Determine the (x, y) coordinate at the center of the cell enclosing the given text.  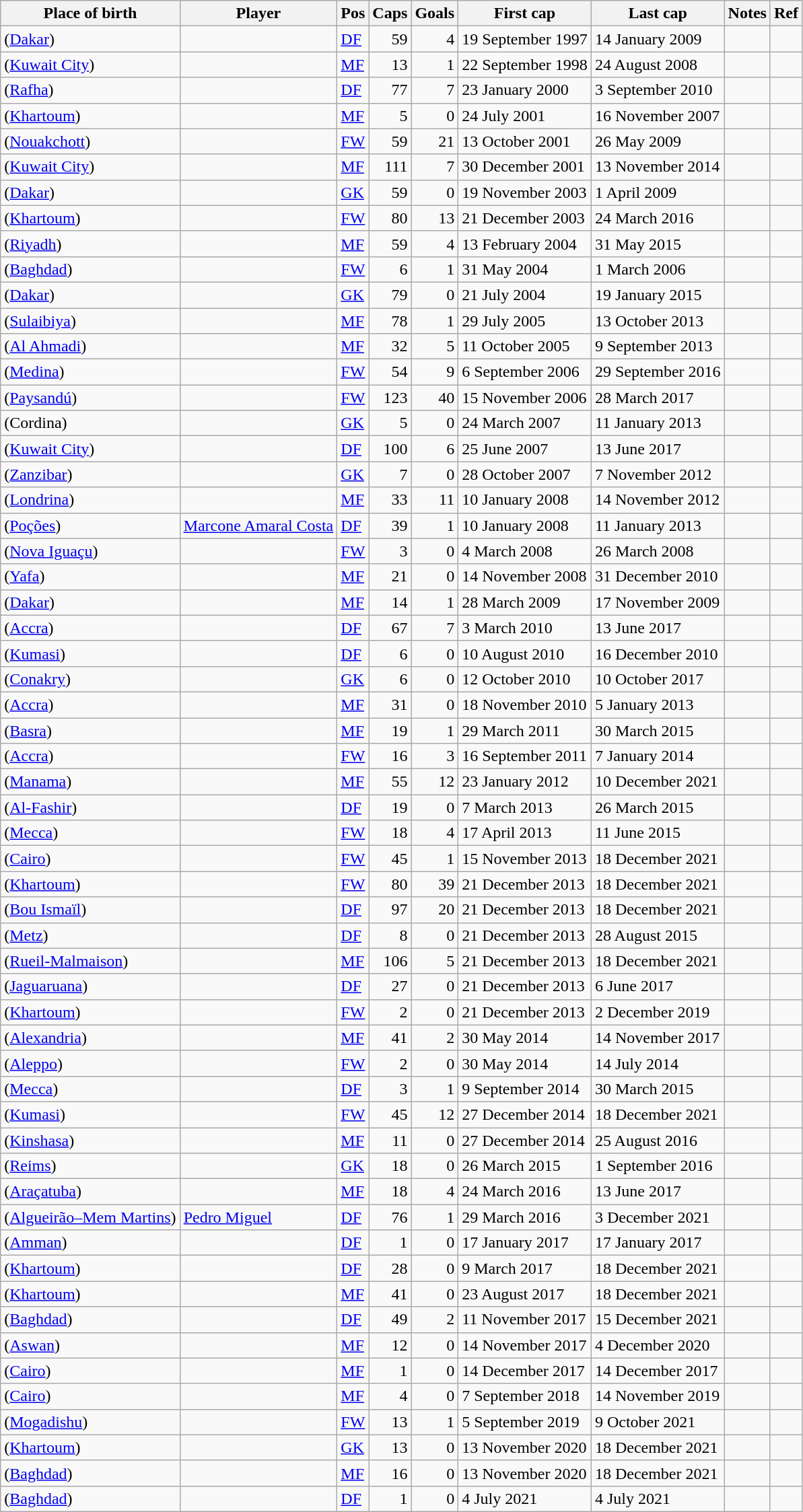
11 October 2005 (525, 347)
55 (390, 782)
111 (390, 167)
67 (390, 628)
100 (390, 449)
(Aleppo) (90, 1063)
21 July 2004 (525, 295)
(Al Ahmadi) (90, 347)
13 October 2013 (658, 321)
(Zanzibar) (90, 474)
(Poções) (90, 526)
3 December 2021 (658, 1217)
(Amman) (90, 1243)
54 (390, 372)
19 January 2015 (658, 295)
9 October 2021 (658, 1422)
(Rueil-Malmaison) (90, 961)
7 November 2012 (658, 474)
(Medina) (90, 372)
20 (435, 910)
(Conakry) (90, 679)
(Al-Fashir) (90, 807)
24 August 2008 (658, 65)
9 March 2017 (525, 1268)
16 November 2007 (658, 116)
2 December 2019 (658, 1012)
(Cordina) (90, 423)
(Nova Iguaçu) (90, 551)
24 July 2001 (525, 116)
10 August 2010 (525, 653)
Player (258, 13)
79 (390, 295)
5 January 2013 (658, 705)
(Kinshasa) (90, 1141)
7 March 2013 (525, 807)
13 February 2004 (525, 244)
(Mogadishu) (90, 1422)
6 June 2017 (658, 986)
28 March 2009 (525, 602)
23 January 2000 (525, 90)
(Rafha) (90, 90)
(Aswan) (90, 1345)
31 December 2010 (658, 577)
14 July 2014 (658, 1063)
(Londrina) (90, 500)
15 November 2013 (525, 859)
17 November 2009 (658, 602)
14 November 2008 (525, 577)
29 July 2005 (525, 321)
28 March 2017 (658, 398)
Pos (353, 13)
106 (390, 961)
25 June 2007 (525, 449)
9 September 2014 (525, 1089)
7 January 2014 (658, 756)
Goals (435, 13)
Place of birth (90, 13)
10 October 2017 (658, 679)
12 October 2010 (525, 679)
19 November 2003 (525, 192)
10 December 2021 (658, 782)
Ref (786, 13)
29 March 2016 (525, 1217)
(Basra) (90, 730)
Notes (747, 13)
(Araçatuba) (90, 1192)
97 (390, 910)
8 (390, 935)
1 September 2016 (658, 1166)
29 March 2011 (525, 730)
(Reims) (90, 1166)
14 November 2012 (658, 500)
23 January 2012 (525, 782)
23 August 2017 (525, 1294)
32 (390, 347)
(Paysandú) (90, 398)
27 (390, 986)
(Algueirão–Mem Martins) (90, 1217)
(Metz) (90, 935)
(Riyadh) (90, 244)
Last cap (658, 13)
31 May 2015 (658, 244)
15 November 2006 (525, 398)
3 March 2010 (525, 628)
(Yafa) (90, 577)
14 November 2019 (658, 1396)
26 May 2009 (658, 141)
123 (390, 398)
19 September 1997 (525, 39)
25 August 2016 (658, 1141)
1 March 2006 (658, 269)
First cap (525, 13)
15 December 2021 (658, 1320)
(Sulaibiya) (90, 321)
76 (390, 1217)
4 March 2008 (525, 551)
5 September 2019 (525, 1422)
77 (390, 90)
78 (390, 321)
28 October 2007 (525, 474)
26 March 2008 (658, 551)
11 June 2015 (658, 833)
40 (435, 398)
(Jaguaruana) (90, 986)
3 September 2010 (658, 90)
30 December 2001 (525, 167)
16 December 2010 (658, 653)
28 August 2015 (658, 935)
6 September 2006 (525, 372)
14 January 2009 (658, 39)
18 November 2010 (525, 705)
13 October 2001 (525, 141)
4 December 2020 (658, 1345)
7 September 2018 (525, 1396)
16 September 2011 (525, 756)
(Nouakchott) (90, 141)
28 (390, 1268)
Pedro Miguel (258, 1217)
11 November 2017 (525, 1320)
17 April 2013 (525, 833)
49 (390, 1320)
14 (390, 602)
9 September 2013 (658, 347)
Caps (390, 13)
13 November 2014 (658, 167)
29 September 2016 (658, 372)
1 April 2009 (658, 192)
(Bou Ismaïl) (90, 910)
9 (435, 372)
21 December 2003 (525, 218)
31 May 2004 (525, 269)
33 (390, 500)
Marcone Amaral Costa (258, 526)
24 March 2007 (525, 423)
(Alexandria) (90, 1038)
31 (390, 705)
22 September 1998 (525, 65)
(Manama) (90, 782)
